Scan for the cell matching the given text and deliver its [x, y] coordinate at center. 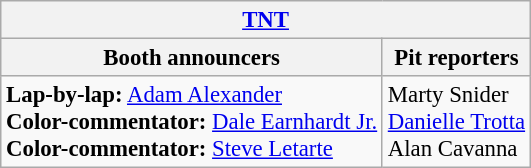
TNT [266, 20]
Marty SniderDanielle TrottaAlan Cavanna [456, 122]
Booth announcers [192, 58]
Lap-by-lap: Adam AlexanderColor-commentator: Dale Earnhardt Jr.Color-commentator: Steve Letarte [192, 122]
Pit reporters [456, 58]
